Locate the cell with the specified text and output its (X, Y) center coordinate. 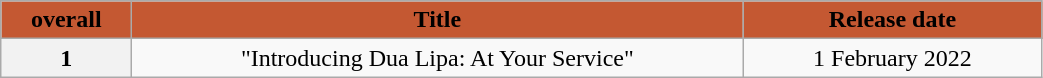
1 February 2022 (892, 58)
Release date (892, 20)
Title (438, 20)
overall (66, 20)
1 (66, 58)
"Introducing Dua Lipa: At Your Service" (438, 58)
